Detect which cell encompasses the target text, then output its [X, Y] center coordinate. 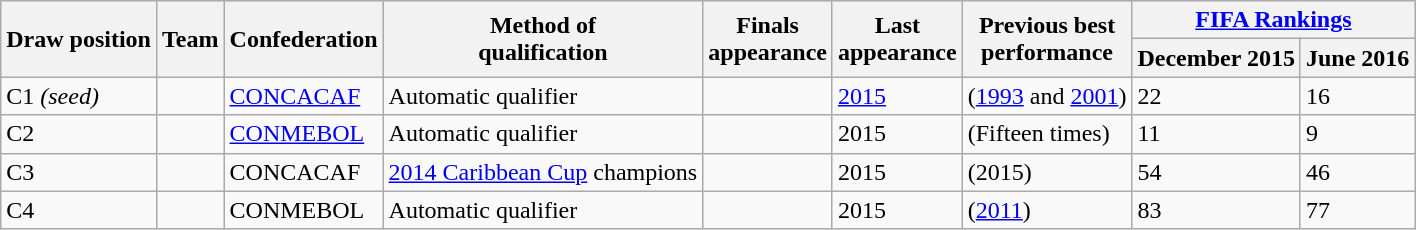
22 [1216, 96]
December 2015 [1216, 58]
9 [1357, 134]
C1 (seed) [79, 96]
77 [1357, 210]
16 [1357, 96]
Draw position [79, 39]
Team [190, 39]
(1993 and 2001) [1047, 96]
11 [1216, 134]
46 [1357, 172]
(2015) [1047, 172]
C3 [79, 172]
Method ofqualification [543, 39]
June 2016 [1357, 58]
83 [1216, 210]
Lastappearance [897, 39]
Previous bestperformance [1047, 39]
C2 [79, 134]
Confederation [304, 39]
2014 Caribbean Cup champions [543, 172]
54 [1216, 172]
Finalsappearance [768, 39]
FIFA Rankings [1274, 20]
(2011) [1047, 210]
(Fifteen times) [1047, 134]
C4 [79, 210]
